Extract the (X, Y) coordinate from the center of the cell holding the provided text.  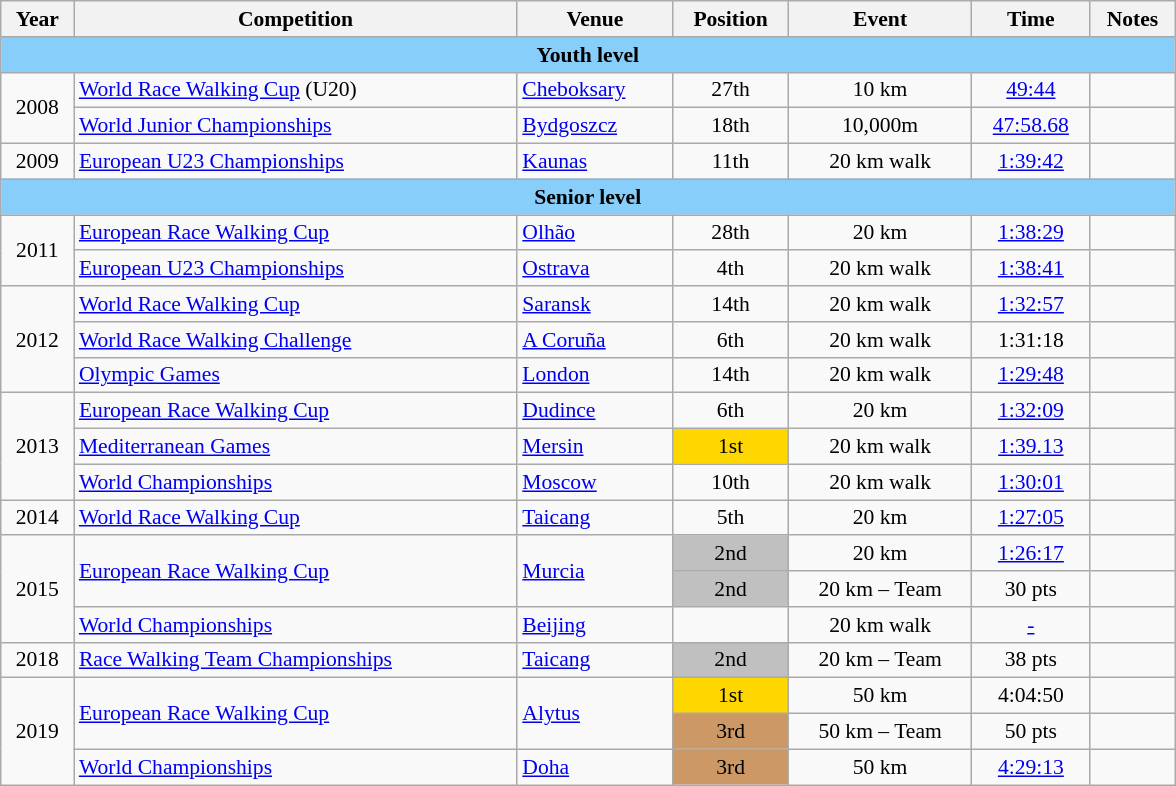
10th (731, 482)
2019 (38, 732)
Position (731, 19)
World Race Walking Challenge (296, 340)
1:39.13 (1031, 447)
Ostrava (594, 269)
London (594, 375)
Event (880, 19)
Youth level (588, 55)
38 pts (1031, 660)
Doha (594, 767)
- (1031, 625)
Time (1031, 19)
World Junior Championships (296, 126)
1:38:29 (1031, 233)
2013 (38, 446)
1:38:41 (1031, 269)
1:30:01 (1031, 482)
Olhão (594, 233)
49:44 (1031, 90)
1:39:42 (1031, 162)
Moscow (594, 482)
Kaunas (594, 162)
Bydgoszcz (594, 126)
4:04:50 (1031, 696)
28th (731, 233)
1:31:18 (1031, 340)
1:32:57 (1031, 304)
1:29:48 (1031, 375)
11th (731, 162)
Venue (594, 19)
Dudince (594, 411)
Mersin (594, 447)
Notes (1132, 19)
27th (731, 90)
Alytus (594, 714)
1:32:09 (1031, 411)
Murcia (594, 572)
50 pts (1031, 732)
Olympic Games (296, 375)
4th (731, 269)
A Coruña (594, 340)
2008 (38, 108)
2014 (38, 518)
2009 (38, 162)
1:26:17 (1031, 554)
Saransk (594, 304)
2015 (38, 590)
Competition (296, 19)
Year (38, 19)
4:29:13 (1031, 767)
Cheboksary (594, 90)
10,000m (880, 126)
18th (731, 126)
World Race Walking Cup (U20) (296, 90)
Mediterranean Games (296, 447)
2011 (38, 250)
Beijing (594, 625)
47:58.68 (1031, 126)
Senior level (588, 197)
30 pts (1031, 589)
50 km – Team (880, 732)
Race Walking Team Championships (296, 660)
2012 (38, 340)
1:27:05 (1031, 518)
10 km (880, 90)
5th (731, 518)
2018 (38, 660)
